Detect which cell encompasses the target text, then output its [X, Y] center coordinate. 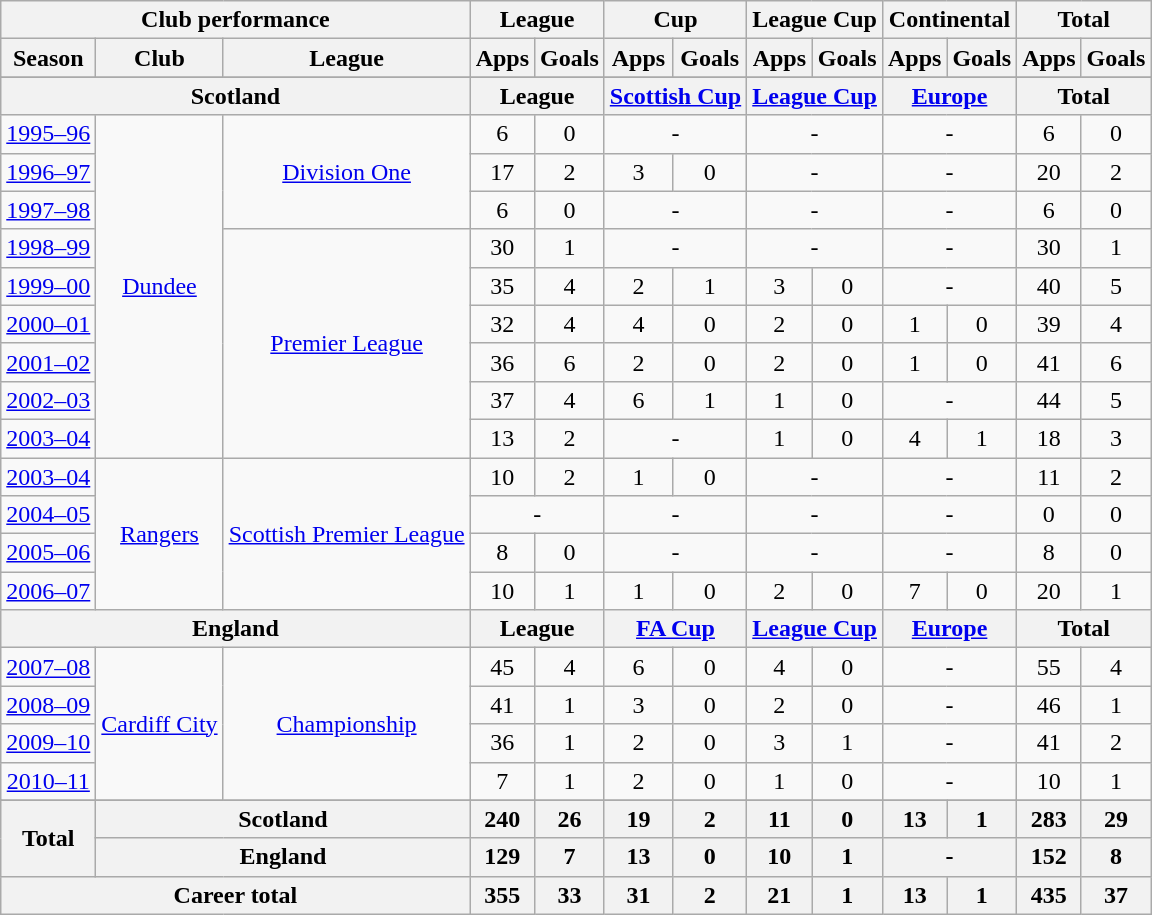
32 [502, 324]
355 [502, 895]
35 [502, 286]
1998–99 [48, 248]
44 [1049, 400]
Premier League [346, 343]
40 [1049, 286]
Dundee [160, 286]
Rangers [160, 534]
45 [502, 667]
Cardiff City [160, 724]
33 [570, 895]
39 [1049, 324]
152 [1049, 857]
2001–02 [48, 362]
18 [1049, 438]
29 [1116, 819]
Season [48, 58]
2005–06 [48, 553]
Scottish Cup [675, 96]
2004–05 [48, 515]
Club performance [236, 20]
240 [502, 819]
Cup [675, 20]
1996–97 [48, 172]
Championship [346, 724]
2002–03 [48, 400]
1997–98 [48, 210]
2006–07 [48, 591]
Scottish Premier League [346, 534]
FA Cup [675, 629]
Division One [346, 172]
1999–00 [48, 286]
19 [638, 819]
17 [502, 172]
31 [638, 895]
55 [1049, 667]
283 [1049, 819]
1995–96 [48, 134]
21 [780, 895]
2000–01 [48, 324]
2009–10 [48, 743]
2010–11 [48, 781]
129 [502, 857]
2007–08 [48, 667]
435 [1049, 895]
46 [1049, 705]
2008–09 [48, 705]
Club [160, 58]
Career total [236, 895]
26 [570, 819]
Continental [949, 20]
